Locate the cell with the specified text and output its (X, Y) center coordinate. 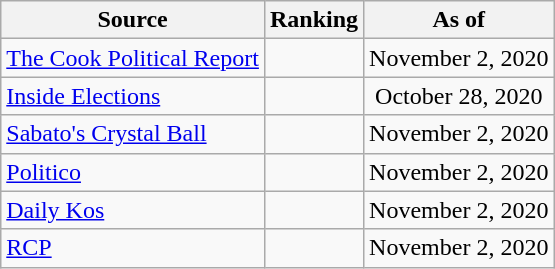
October 28, 2020 (459, 96)
RCP (133, 248)
Inside Elections (133, 96)
As of (459, 20)
Politico (133, 172)
Daily Kos (133, 210)
Sabato's Crystal Ball (133, 134)
Source (133, 20)
The Cook Political Report (133, 58)
Ranking (314, 20)
